Provide the [X, Y] coordinate of the cell's center where the given text is located.  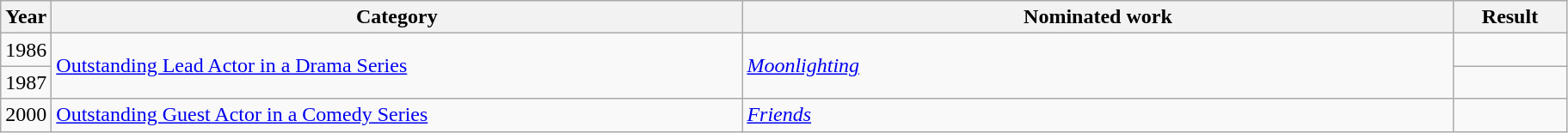
Moonlighting [1098, 66]
Friends [1098, 115]
2000 [26, 115]
1987 [26, 82]
Nominated work [1098, 17]
Outstanding Guest Actor in a Comedy Series [397, 115]
Outstanding Lead Actor in a Drama Series [397, 66]
Category [397, 17]
1986 [26, 50]
Result [1510, 17]
Year [26, 17]
